Pinpoint the cell where the given text exists, returning its [x, y] midpoint coordinate. 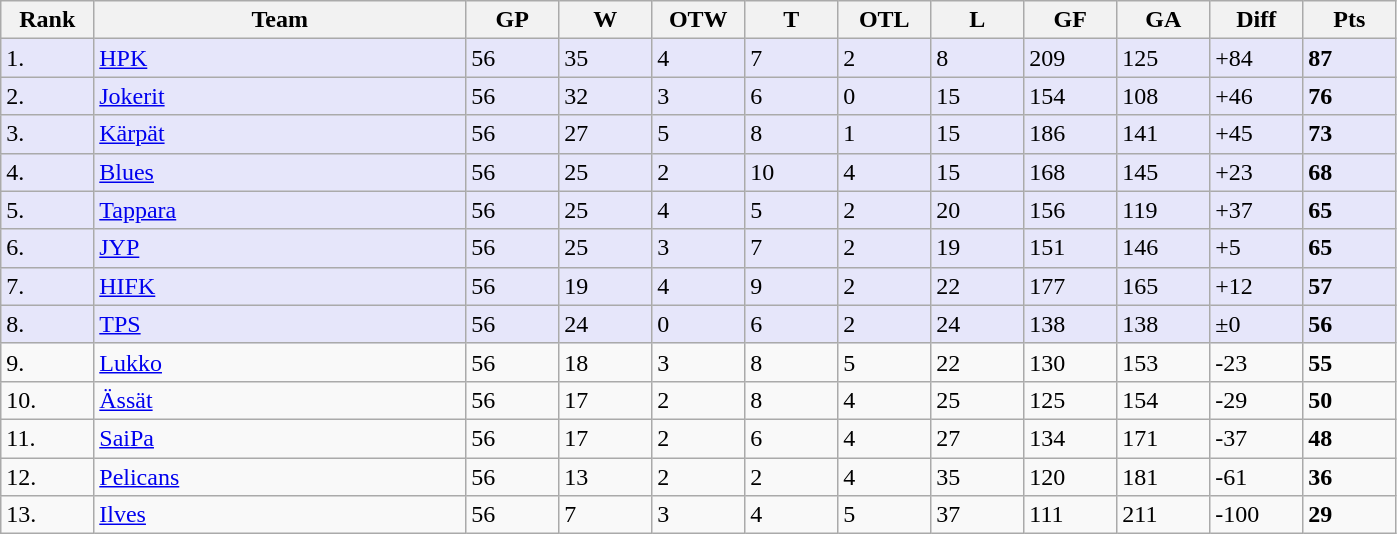
87 [1350, 58]
151 [1070, 248]
32 [606, 96]
168 [1070, 172]
+84 [1256, 58]
181 [1164, 477]
20 [978, 210]
9 [792, 286]
6. [48, 248]
7. [48, 286]
5. [48, 210]
153 [1164, 362]
108 [1164, 96]
GF [1070, 20]
48 [1350, 438]
8. [48, 324]
T [792, 20]
145 [1164, 172]
146 [1164, 248]
29 [1350, 515]
57 [1350, 286]
134 [1070, 438]
GP [512, 20]
Pts [1350, 20]
-61 [1256, 477]
GA [1164, 20]
12. [48, 477]
177 [1070, 286]
130 [1070, 362]
209 [1070, 58]
-37 [1256, 438]
Tappara [280, 210]
Lukko [280, 362]
141 [1164, 134]
111 [1070, 515]
Blues [280, 172]
2. [48, 96]
10. [48, 400]
Team [280, 20]
SaiPa [280, 438]
+45 [1256, 134]
13. [48, 515]
68 [1350, 172]
Ässät [280, 400]
11. [48, 438]
OTW [698, 20]
+37 [1256, 210]
18 [606, 362]
165 [1164, 286]
+12 [1256, 286]
9. [48, 362]
HPK [280, 58]
TPS [280, 324]
76 [1350, 96]
55 [1350, 362]
37 [978, 515]
+23 [1256, 172]
211 [1164, 515]
73 [1350, 134]
Rank [48, 20]
+5 [1256, 248]
Jokerit [280, 96]
13 [606, 477]
-23 [1256, 362]
Pelicans [280, 477]
Ilves [280, 515]
Kärpät [280, 134]
156 [1070, 210]
171 [1164, 438]
120 [1070, 477]
Diff [1256, 20]
186 [1070, 134]
HIFK [280, 286]
±0 [1256, 324]
3. [48, 134]
1. [48, 58]
10 [792, 172]
+46 [1256, 96]
L [978, 20]
JYP [280, 248]
-29 [1256, 400]
4. [48, 172]
1 [884, 134]
119 [1164, 210]
-100 [1256, 515]
50 [1350, 400]
OTL [884, 20]
36 [1350, 477]
W [606, 20]
